Return [X, Y] of the center of cell containing provided text 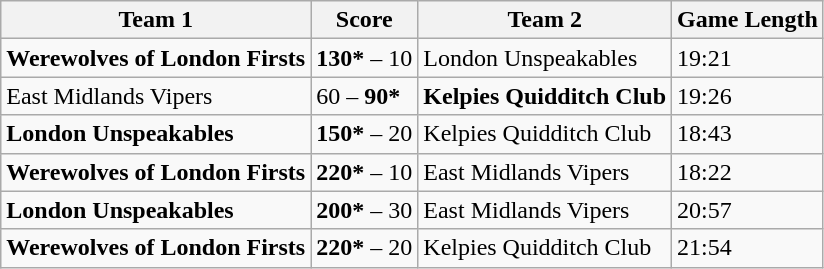
130* – 10 [364, 58]
18:22 [748, 172]
20:57 [748, 210]
200* – 30 [364, 210]
19:21 [748, 58]
21:54 [748, 248]
220* – 20 [364, 248]
Team 1 [156, 20]
60 – 90* [364, 96]
Team 2 [545, 20]
19:26 [748, 96]
18:43 [748, 134]
150* – 20 [364, 134]
Game Length [748, 20]
Score [364, 20]
220* – 10 [364, 172]
